Capture the cell that displays the provided text and extract its [X, Y] central coordinate. 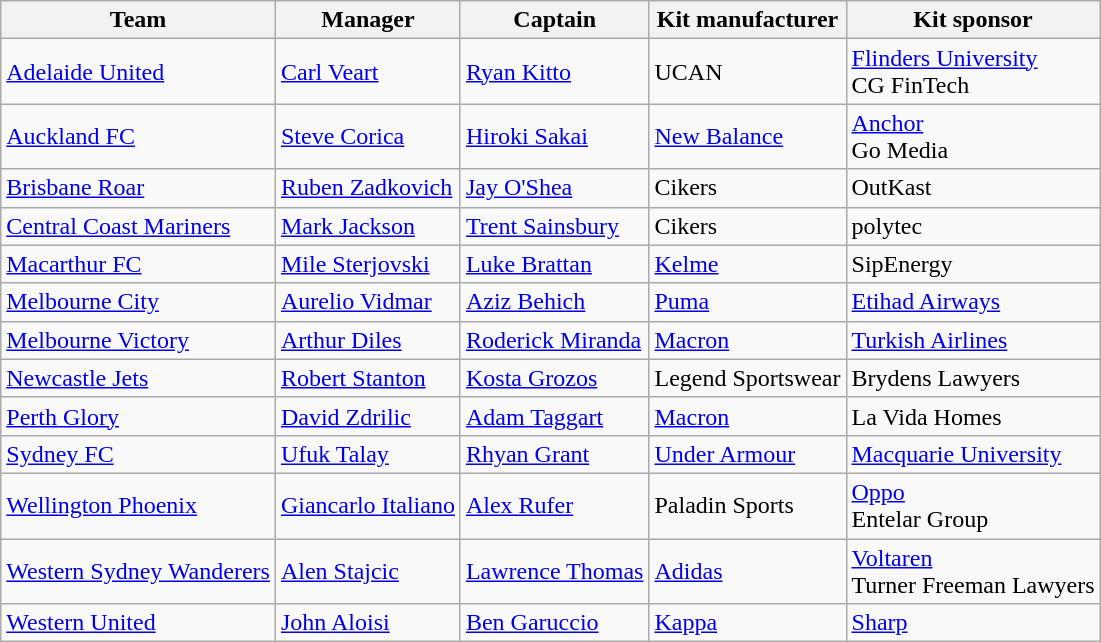
SipEnergy [973, 264]
Sydney FC [138, 454]
OutKast [973, 188]
Team [138, 20]
Luke Brattan [554, 264]
Anchor Go Media [973, 136]
Hiroki Sakai [554, 136]
Manager [368, 20]
Kit manufacturer [748, 20]
Kit sponsor [973, 20]
Melbourne City [138, 302]
Central Coast Mariners [138, 226]
Aurelio Vidmar [368, 302]
Brisbane Roar [138, 188]
Macarthur FC [138, 264]
Carl Veart [368, 72]
Paladin Sports [748, 506]
Puma [748, 302]
Roderick Miranda [554, 340]
Ruben Zadkovich [368, 188]
Western Sydney Wanderers [138, 570]
VoltarenTurner Freeman Lawyers [973, 570]
Aziz Behich [554, 302]
John Aloisi [368, 623]
Kelme [748, 264]
Ufuk Talay [368, 454]
Perth Glory [138, 416]
Legend Sportswear [748, 378]
Turkish Airlines [973, 340]
Adidas [748, 570]
Brydens Lawyers [973, 378]
Mile Sterjovski [368, 264]
Adam Taggart [554, 416]
Western United [138, 623]
La Vida Homes [973, 416]
Melbourne Victory [138, 340]
Oppo Entelar Group [973, 506]
Steve Corica [368, 136]
Macquarie University [973, 454]
UCAN [748, 72]
Wellington Phoenix [138, 506]
Robert Stanton [368, 378]
Ben Garuccio [554, 623]
Kappa [748, 623]
Kosta Grozos [554, 378]
David Zdrilic [368, 416]
Captain [554, 20]
Alen Stajcic [368, 570]
Trent Sainsbury [554, 226]
Newcastle Jets [138, 378]
Giancarlo Italiano [368, 506]
Ryan Kitto [554, 72]
Flinders UniversityCG FinTech [973, 72]
Under Armour [748, 454]
Alex Rufer [554, 506]
Sharp [973, 623]
polytec [973, 226]
Arthur Diles [368, 340]
Mark Jackson [368, 226]
New Balance [748, 136]
Rhyan Grant [554, 454]
Auckland FC [138, 136]
Lawrence Thomas [554, 570]
Adelaide United [138, 72]
Jay O'Shea [554, 188]
Etihad Airways [973, 302]
